Locate the cell with the specified text and output its [X, Y] center coordinate. 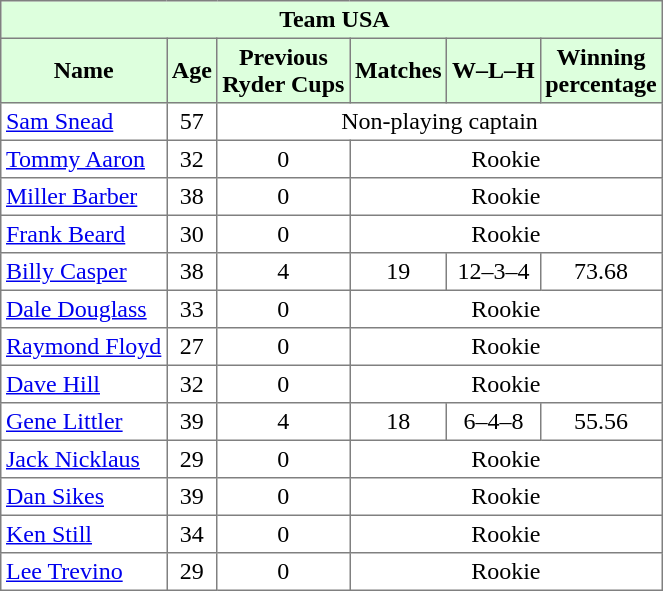
Dale Douglass [84, 309]
73.68 [601, 272]
Frank Beard [84, 234]
27 [192, 347]
57 [192, 122]
Jack Nicklaus [84, 459]
Gene Littler [84, 422]
Winningpercentage [601, 70]
33 [192, 309]
18 [398, 422]
30 [192, 234]
Tommy Aaron [84, 159]
PreviousRyder Cups [284, 70]
34 [192, 534]
Lee Trevino [84, 572]
Dave Hill [84, 384]
W–L–H [494, 70]
Ken Still [84, 534]
Dan Sikes [84, 497]
12–3–4 [494, 272]
19 [398, 272]
Name [84, 70]
Team USA [332, 20]
Raymond Floyd [84, 347]
Sam Snead [84, 122]
Matches [398, 70]
Age [192, 70]
Billy Casper [84, 272]
55.56 [601, 422]
Miller Barber [84, 197]
6–4–8 [494, 422]
Non-playing captain [440, 122]
